Return the (x, y) coordinate for the center point of the cell that contains the specified text.  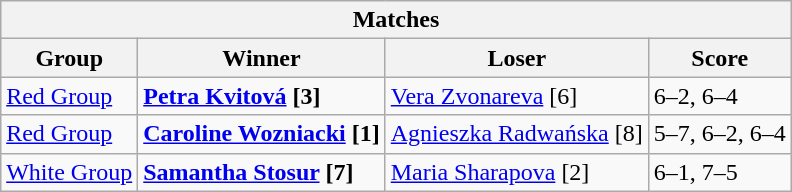
Loser (516, 58)
Winner (262, 58)
6–2, 6–4 (720, 96)
Petra Kvitová [3] (262, 96)
Agnieszka Radwańska [8] (516, 134)
6–1, 7–5 (720, 172)
Group (70, 58)
5–7, 6–2, 6–4 (720, 134)
Matches (396, 20)
White Group (70, 172)
Samantha Stosur [7] (262, 172)
Score (720, 58)
Vera Zvonareva [6] (516, 96)
Maria Sharapova [2] (516, 172)
Caroline Wozniacki [1] (262, 134)
